Find where the given text appears and provide that cell's center as [x, y] coordinate. 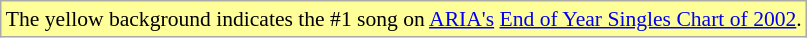
The yellow background indicates the #1 song on ARIA's End of Year Singles Chart of 2002. [404, 19]
